Identify which cell holds the provided text, then report its (X, Y) central coordinate. 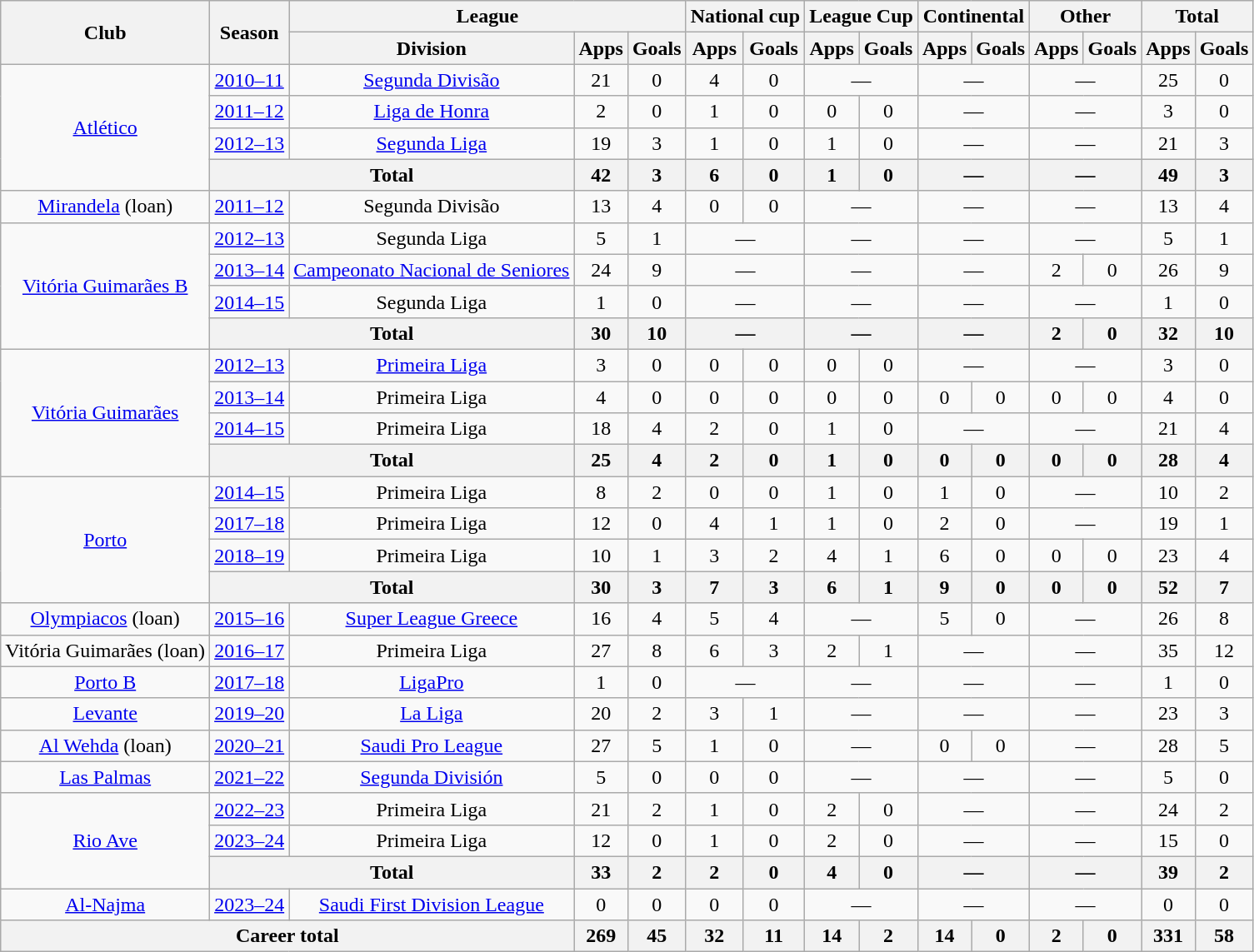
Mirandela (loan) (105, 207)
Olympiacos (loan) (105, 619)
2019–20 (250, 714)
Vitória Guimarães (105, 412)
33 (601, 872)
Continental (973, 17)
20 (601, 714)
58 (1224, 936)
Vitória Guimarães B (105, 286)
Club (105, 32)
45 (657, 936)
Other (1086, 17)
Saudi Pro League (432, 745)
Super League Greece (432, 619)
15 (1168, 840)
Las Palmas (105, 777)
Porto B (105, 682)
2016–17 (250, 650)
49 (1168, 175)
Al Wehda (loan) (105, 745)
League Cup (862, 17)
Segunda División (432, 777)
Season (250, 32)
La Liga (432, 714)
Levante (105, 714)
National cup (745, 17)
Saudi First Division League (432, 904)
LigaPro (432, 682)
Atlético (105, 127)
2022–23 (250, 809)
18 (601, 429)
Rio Ave (105, 840)
52 (1168, 587)
Porto (105, 540)
2020–21 (250, 745)
11 (774, 936)
39 (1168, 872)
Campeonato Nacional de Seniores (432, 270)
42 (601, 175)
2021–22 (250, 777)
331 (1168, 936)
Career total (287, 936)
Division (432, 48)
Vitória Guimarães (loan) (105, 650)
Liga de Honra (432, 112)
League (487, 17)
2015–16 (250, 619)
269 (601, 936)
Al-Najma (105, 904)
2018–19 (250, 556)
16 (601, 619)
2010–11 (250, 80)
35 (1168, 650)
